Search for the cell housing the specified text and yield its (X, Y) center coordinate. 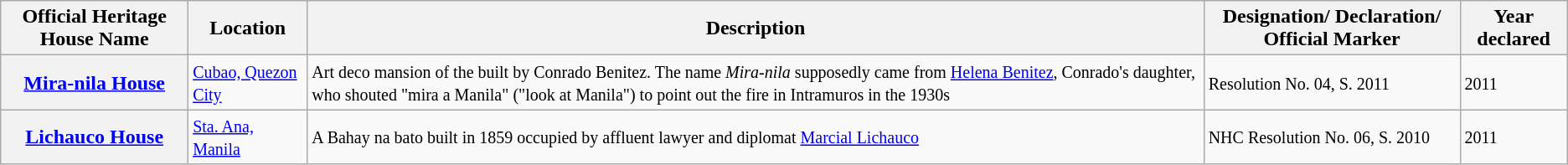
A Bahay na bato built in 1859 occupied by affluent lawyer and diplomat Marcial Lichauco (756, 137)
Mira-nila House (95, 82)
NHC Resolution No. 06, S. 2010 (1332, 137)
Resolution No. 04, S. 2011 (1332, 82)
Official Heritage House Name (95, 28)
Location (248, 28)
Lichauco House (95, 137)
Cubao, Quezon City (248, 82)
Year declared (1514, 28)
Sta. Ana, Manila (248, 137)
Designation/ Declaration/ Official Marker (1332, 28)
Description (756, 28)
